Scan for the cell matching the given text and deliver its [X, Y] coordinate at center. 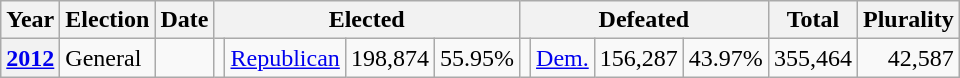
Year [30, 20]
42,587 [908, 58]
198,874 [390, 58]
55.95% [476, 58]
2012 [30, 58]
355,464 [812, 58]
General [108, 58]
Defeated [644, 20]
156,287 [638, 58]
Republican [285, 58]
Elected [367, 20]
Dem. [563, 58]
Date [184, 20]
43.97% [726, 58]
Plurality [908, 20]
Total [812, 20]
Election [108, 20]
